From the cell containing the given text, extract its center point as [X, Y] coordinate. 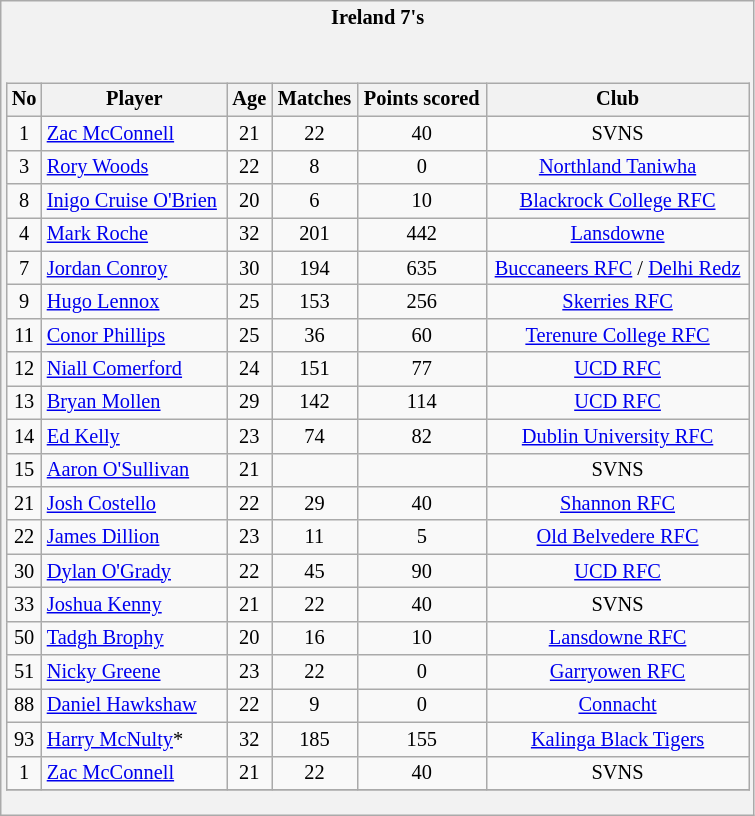
5 [422, 537]
Garryowen RFC [618, 672]
Daniel Hawkshaw [134, 705]
No [24, 99]
Jordan Conroy [134, 268]
93 [24, 739]
Joshua Kenny [134, 604]
3 [24, 167]
Age [250, 99]
153 [315, 301]
Lansdowne RFC [618, 638]
155 [422, 739]
Blackrock College RFC [618, 200]
7 [24, 268]
12 [24, 369]
Josh Costello [134, 503]
635 [422, 268]
114 [422, 402]
Aaron O'Sullivan [134, 470]
201 [315, 234]
Connacht [618, 705]
185 [315, 739]
Skerries RFC [618, 301]
Lansdowne [618, 234]
36 [315, 335]
Inigo Cruise O'Brien [134, 200]
Dylan O'Grady [134, 571]
82 [422, 436]
14 [24, 436]
Hugo Lennox [134, 301]
24 [250, 369]
51 [24, 672]
50 [24, 638]
Ed Kelly [134, 436]
Matches [315, 99]
Conor Phillips [134, 335]
90 [422, 571]
Player [134, 99]
256 [422, 301]
Old Belvedere RFC [618, 537]
Points scored [422, 99]
Bryan Mollen [134, 402]
Tadgh Brophy [134, 638]
33 [24, 604]
77 [422, 369]
Shannon RFC [618, 503]
6 [315, 200]
Club [618, 99]
16 [315, 638]
60 [422, 335]
194 [315, 268]
Rory Woods [134, 167]
Dublin University RFC [618, 436]
142 [315, 402]
James Dillion [134, 537]
45 [315, 571]
Niall Comerford [134, 369]
74 [315, 436]
442 [422, 234]
15 [24, 470]
Northland Taniwha [618, 167]
4 [24, 234]
13 [24, 402]
Mark Roche [134, 234]
Harry McNulty* [134, 739]
Terenure College RFC [618, 335]
Nicky Greene [134, 672]
151 [315, 369]
88 [24, 705]
Ireland 7's [378, 16]
Kalinga Black Tigers [618, 739]
Buccaneers RFC / Delhi Redz [618, 268]
